Identify which cell holds the provided text, then report its (X, Y) central coordinate. 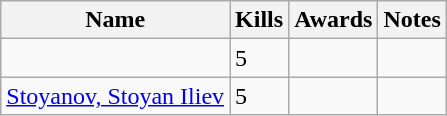
Notes (412, 20)
Stoyanov, Stoyan Iliev (116, 96)
Name (116, 20)
Kills (260, 20)
Awards (334, 20)
